Provide the [x, y] coordinate of the cell's center where the given text is located.  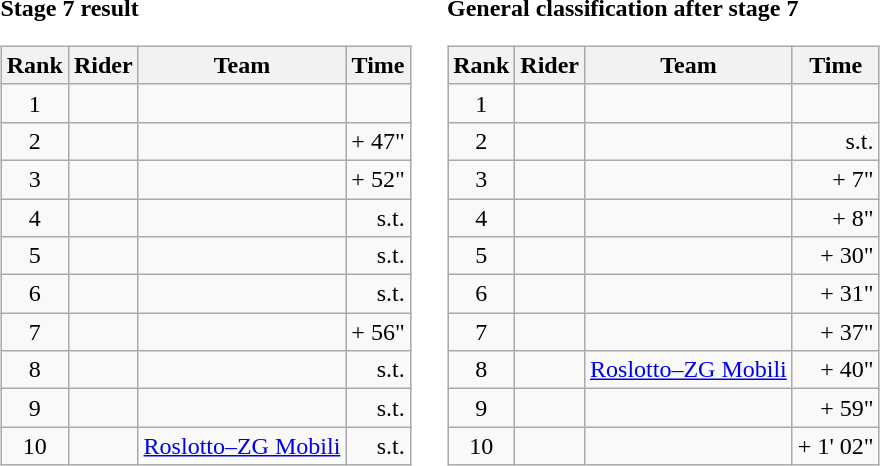
+ 30" [836, 256]
+ 59" [836, 408]
+ 47" [378, 141]
+ 31" [836, 294]
+ 7" [836, 179]
+ 52" [378, 179]
+ 40" [836, 370]
+ 1' 02" [836, 446]
+ 8" [836, 217]
+ 37" [836, 332]
+ 56" [378, 332]
